Extract the (x, y) coordinate from the center of the cell holding the provided text.  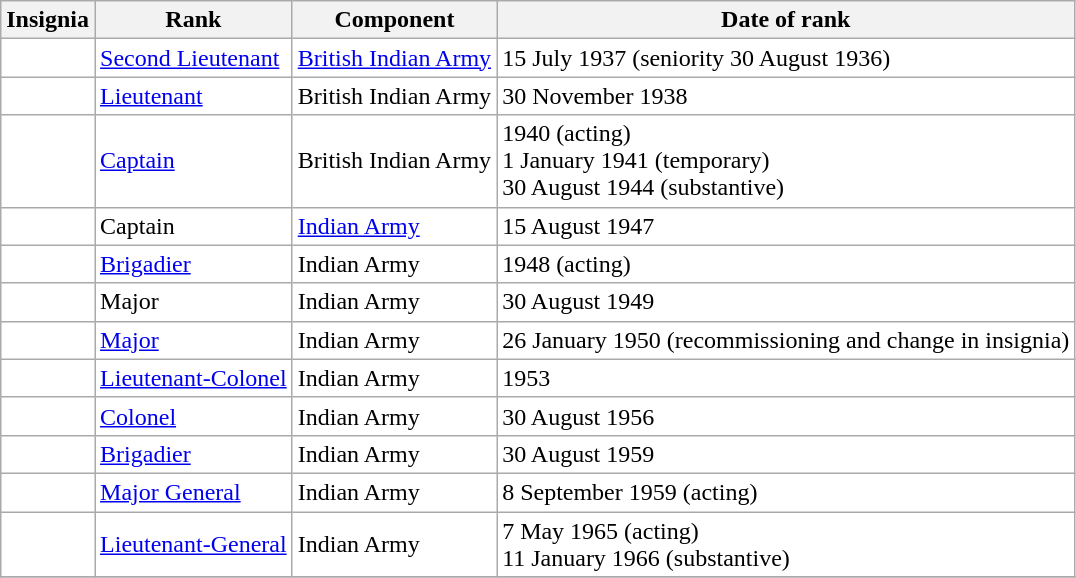
15 August 1947 (786, 226)
Component (394, 20)
30 August 1959 (786, 454)
8 September 1959 (acting) (786, 492)
15 July 1937 (seniority 30 August 1936) (786, 58)
30 August 1949 (786, 302)
Second Lieutenant (194, 58)
Lieutenant (194, 96)
1953 (786, 378)
Colonel (194, 416)
1948 (acting) (786, 264)
Lieutenant-Colonel (194, 378)
30 November 1938 (786, 96)
7 May 1965 (acting)11 January 1966 (substantive) (786, 544)
Rank (194, 20)
Date of rank (786, 20)
1940 (acting)1 January 1941 (temporary)30 August 1944 (substantive) (786, 161)
30 August 1956 (786, 416)
Major General (194, 492)
Insignia (48, 20)
Lieutenant-General (194, 544)
26 January 1950 (recommissioning and change in insignia) (786, 340)
